Find where the given text appears and provide that cell's center as [X, Y] coordinate. 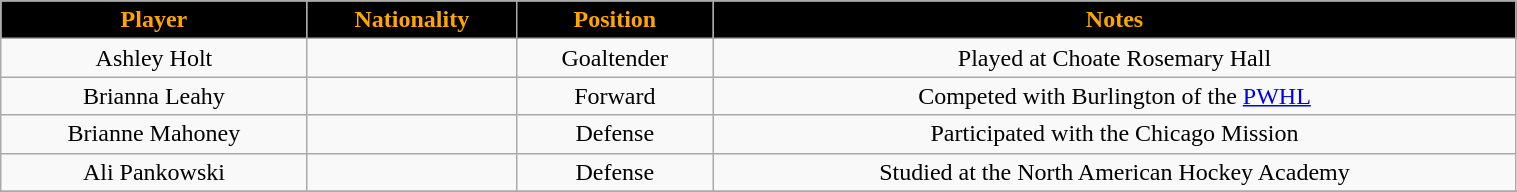
Played at Choate Rosemary Hall [1114, 58]
Forward [615, 96]
Nationality [412, 20]
Studied at the North American Hockey Academy [1114, 172]
Ali Pankowski [154, 172]
Brianna Leahy [154, 96]
Ashley Holt [154, 58]
Participated with the Chicago Mission [1114, 134]
Brianne Mahoney [154, 134]
Competed with Burlington of the PWHL [1114, 96]
Goaltender [615, 58]
Position [615, 20]
Player [154, 20]
Notes [1114, 20]
